Capture the cell that displays the provided text and extract its (x, y) central coordinate. 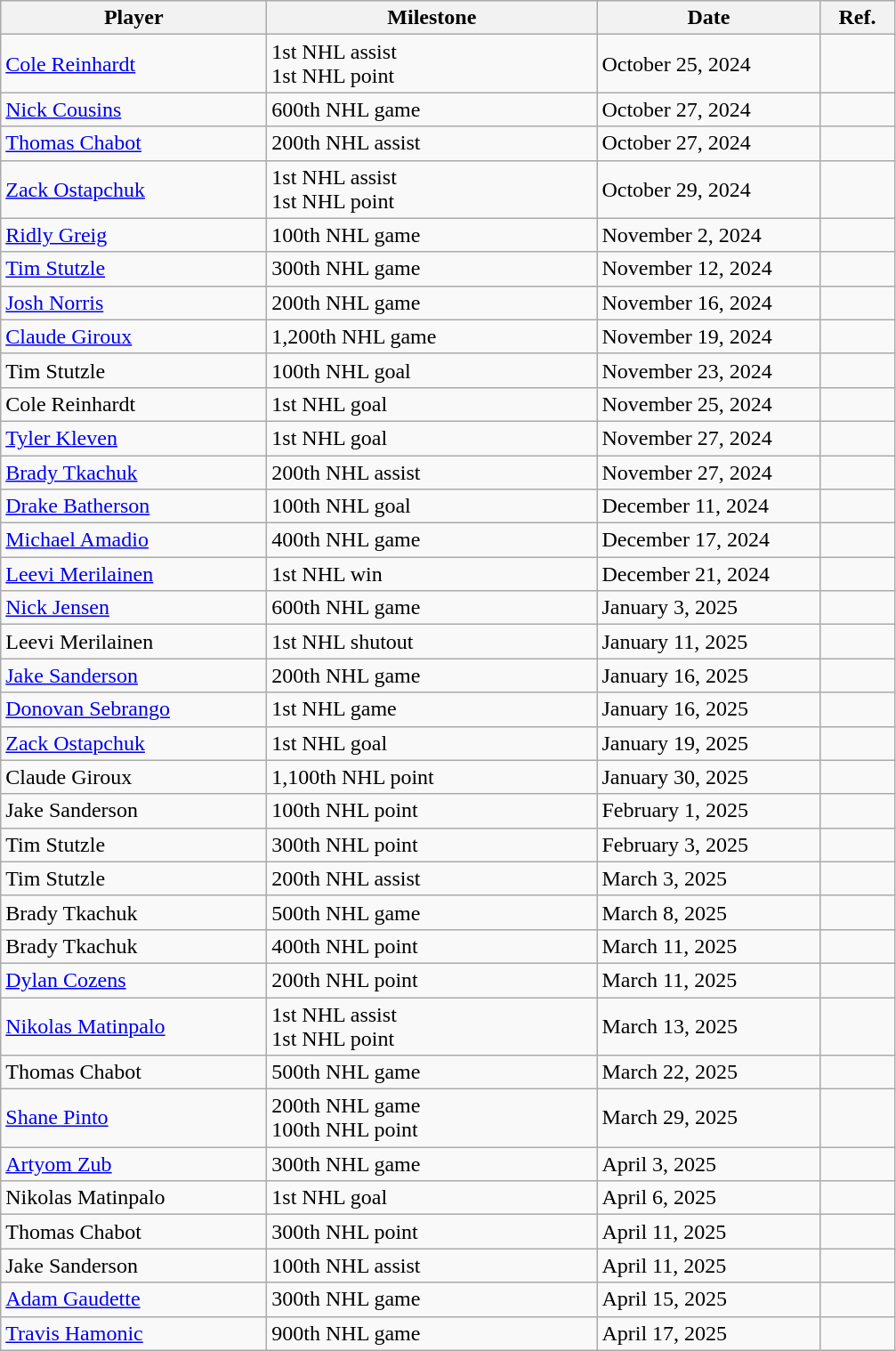
Ref. (858, 18)
1st NHL win (432, 574)
January 3, 2025 (708, 608)
December 21, 2024 (708, 574)
Donovan Sebrango (133, 709)
1,100th NHL point (432, 777)
Artyom Zub (133, 1164)
200th NHL game100th NHL point (432, 1118)
Drake Batherson (133, 506)
December 17, 2024 (708, 540)
Nick Jensen (133, 608)
Player (133, 18)
November 16, 2024 (708, 303)
100th NHL game (432, 235)
1st NHL game (432, 709)
Josh Norris (133, 303)
100th NHL point (432, 811)
March 13, 2025 (708, 1025)
100th NHL assist (432, 1266)
November 23, 2024 (708, 370)
March 29, 2025 (708, 1118)
400th NHL game (432, 540)
April 15, 2025 (708, 1299)
February 3, 2025 (708, 845)
Date (708, 18)
1st NHL shutout (432, 642)
April 3, 2025 (708, 1164)
Travis Hamonic (133, 1333)
Shane Pinto (133, 1118)
January 19, 2025 (708, 743)
October 25, 2024 (708, 64)
200th NHL point (432, 980)
April 17, 2025 (708, 1333)
November 12, 2024 (708, 269)
November 19, 2024 (708, 336)
Tyler Kleven (133, 438)
Nick Cousins (133, 109)
1,200th NHL game (432, 336)
Ridly Greig (133, 235)
Adam Gaudette (133, 1299)
December 11, 2024 (708, 506)
Michael Amadio (133, 540)
October 29, 2024 (708, 189)
March 3, 2025 (708, 878)
400th NHL point (432, 946)
March 8, 2025 (708, 912)
February 1, 2025 (708, 811)
April 6, 2025 (708, 1198)
January 30, 2025 (708, 777)
January 11, 2025 (708, 642)
November 2, 2024 (708, 235)
900th NHL game (432, 1333)
Dylan Cozens (133, 980)
Milestone (432, 18)
March 22, 2025 (708, 1072)
November 25, 2024 (708, 404)
